Search for the cell housing the specified text and yield its [x, y] center coordinate. 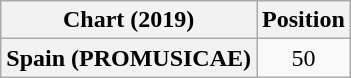
Chart (2019) [129, 20]
Spain (PROMUSICAE) [129, 58]
50 [304, 58]
Position [304, 20]
